For the text-containing cell, return its midpoint in (X, Y) coordinate format. 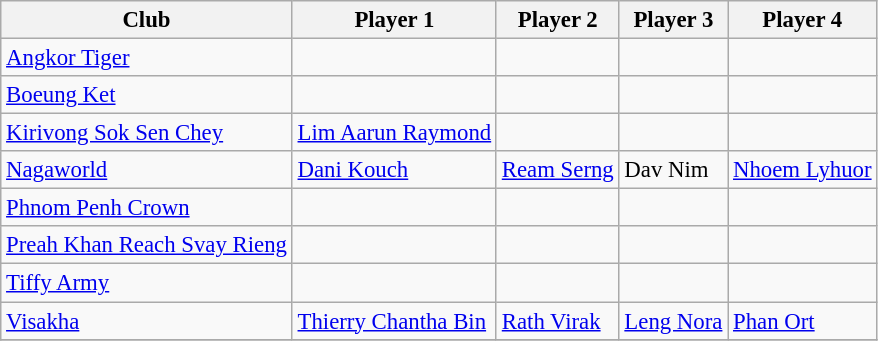
Thierry Chantha Bin (394, 321)
Visakha (146, 321)
Leng Nora (674, 321)
Ream Serng (558, 170)
Player 2 (558, 20)
Nhoem Lyhuor (802, 170)
Angkor Tiger (146, 58)
Lim Aarun Raymond (394, 133)
Player 4 (802, 20)
Player 1 (394, 20)
Dani Kouch (394, 170)
Boeung Ket (146, 95)
Club (146, 20)
Phnom Penh Crown (146, 208)
Player 3 (674, 20)
Preah Khan Reach Svay Rieng (146, 245)
Dav Nim (674, 170)
Tiffy Army (146, 283)
Rath Virak (558, 321)
Phan Ort (802, 321)
Nagaworld (146, 170)
Kirivong Sok Sen Chey (146, 133)
